Output the (x, y) coordinate of the center of the cell containing the given text.  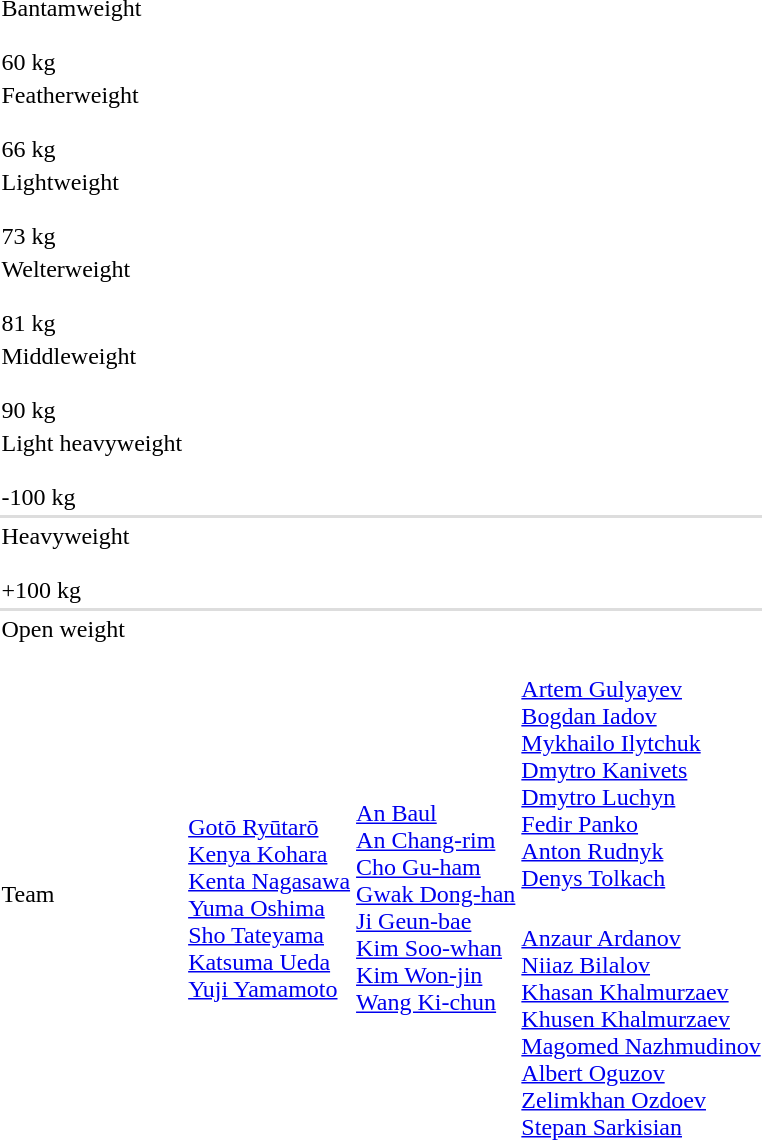
Welterweight81 kg (92, 296)
Lightweight 73 kg (92, 209)
Open weight (92, 629)
Middleweight90 kg (92, 383)
Artem GulyayevBogdan IadovMykhailo IlytchukDmytro KanivetsDmytro LuchynFedir PankoAnton RudnykDenys Tolkach (641, 770)
Heavyweight +100 kg (92, 563)
Featherweight66 kg (92, 122)
Light heavyweight-100 kg (92, 470)
